Capture the cell that displays the provided text and extract its (X, Y) central coordinate. 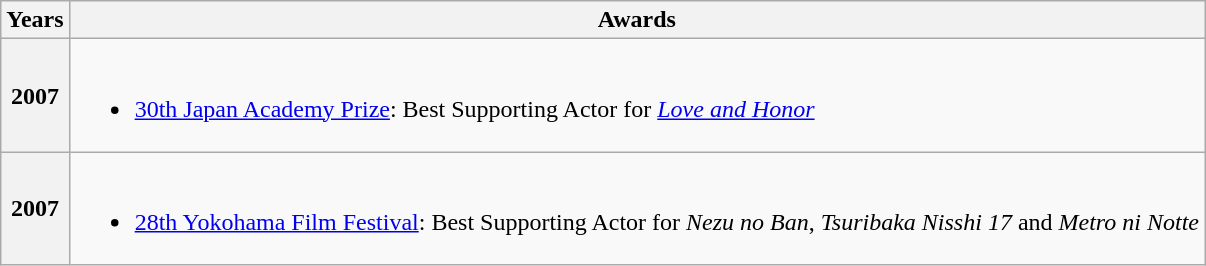
Years (35, 20)
30th Japan Academy Prize: Best Supporting Actor for Love and Honor (636, 96)
Awards (636, 20)
28th Yokohama Film Festival: Best Supporting Actor for Nezu no Ban, Tsuribaka Nisshi 17 and Metro ni Notte (636, 208)
